Return the (X, Y) coordinate for the center point of the cell that contains the specified text.  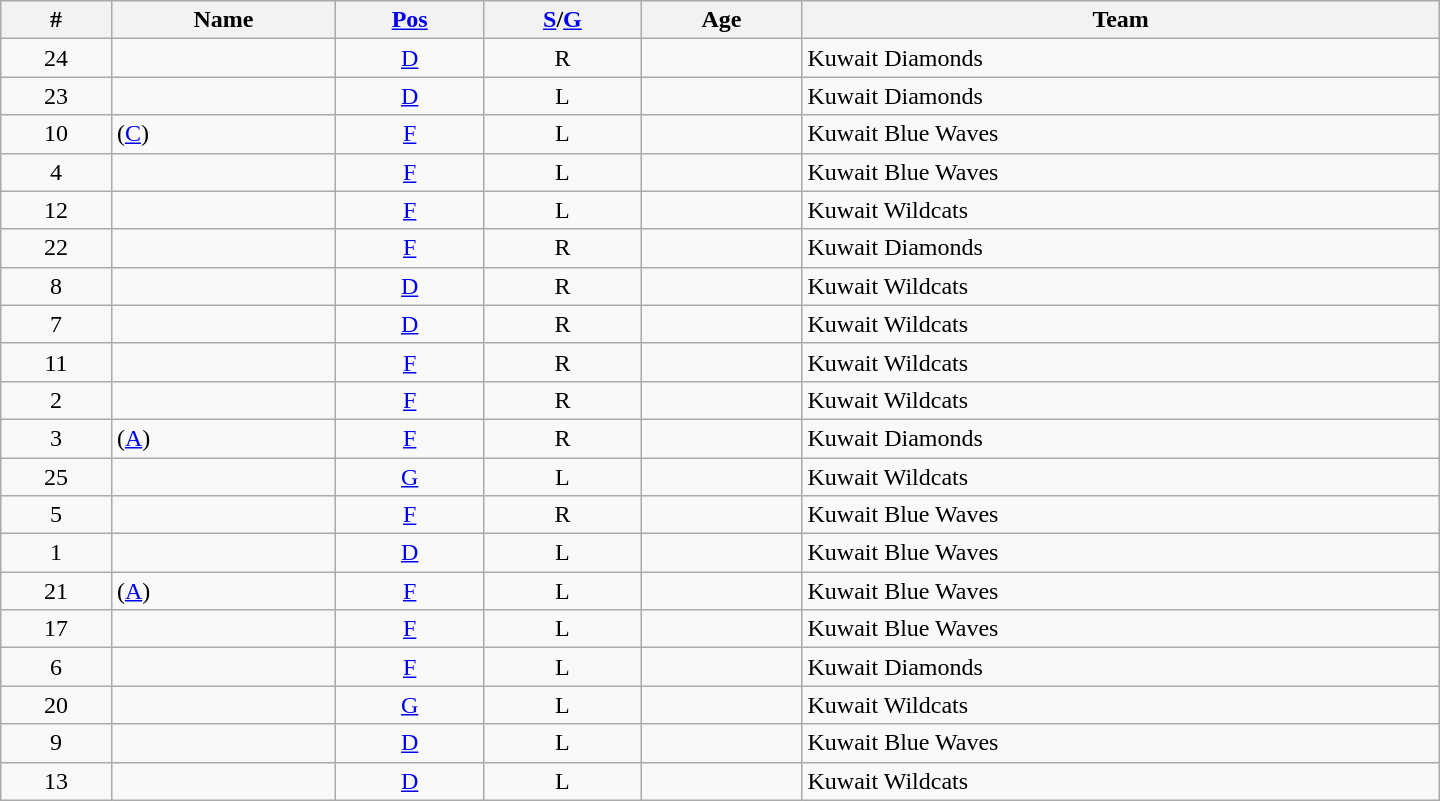
3 (56, 438)
21 (56, 591)
(C) (223, 134)
20 (56, 705)
4 (56, 172)
2 (56, 400)
24 (56, 58)
6 (56, 667)
Age (722, 20)
10 (56, 134)
11 (56, 362)
Team (1120, 20)
25 (56, 477)
7 (56, 324)
13 (56, 781)
17 (56, 629)
Name (223, 20)
23 (56, 96)
Pos (409, 20)
5 (56, 515)
9 (56, 743)
1 (56, 553)
# (56, 20)
22 (56, 248)
8 (56, 286)
12 (56, 210)
S/G (562, 20)
